Pinpoint the cell where the given text exists, returning its [x, y] midpoint coordinate. 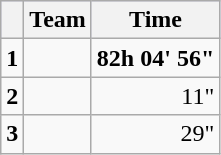
Team [58, 20]
11" [155, 96]
2 [12, 96]
29" [155, 134]
Time [155, 20]
82h 04' 56" [155, 58]
3 [12, 134]
1 [12, 58]
